For the text-containing cell, return its midpoint in (X, Y) coordinate format. 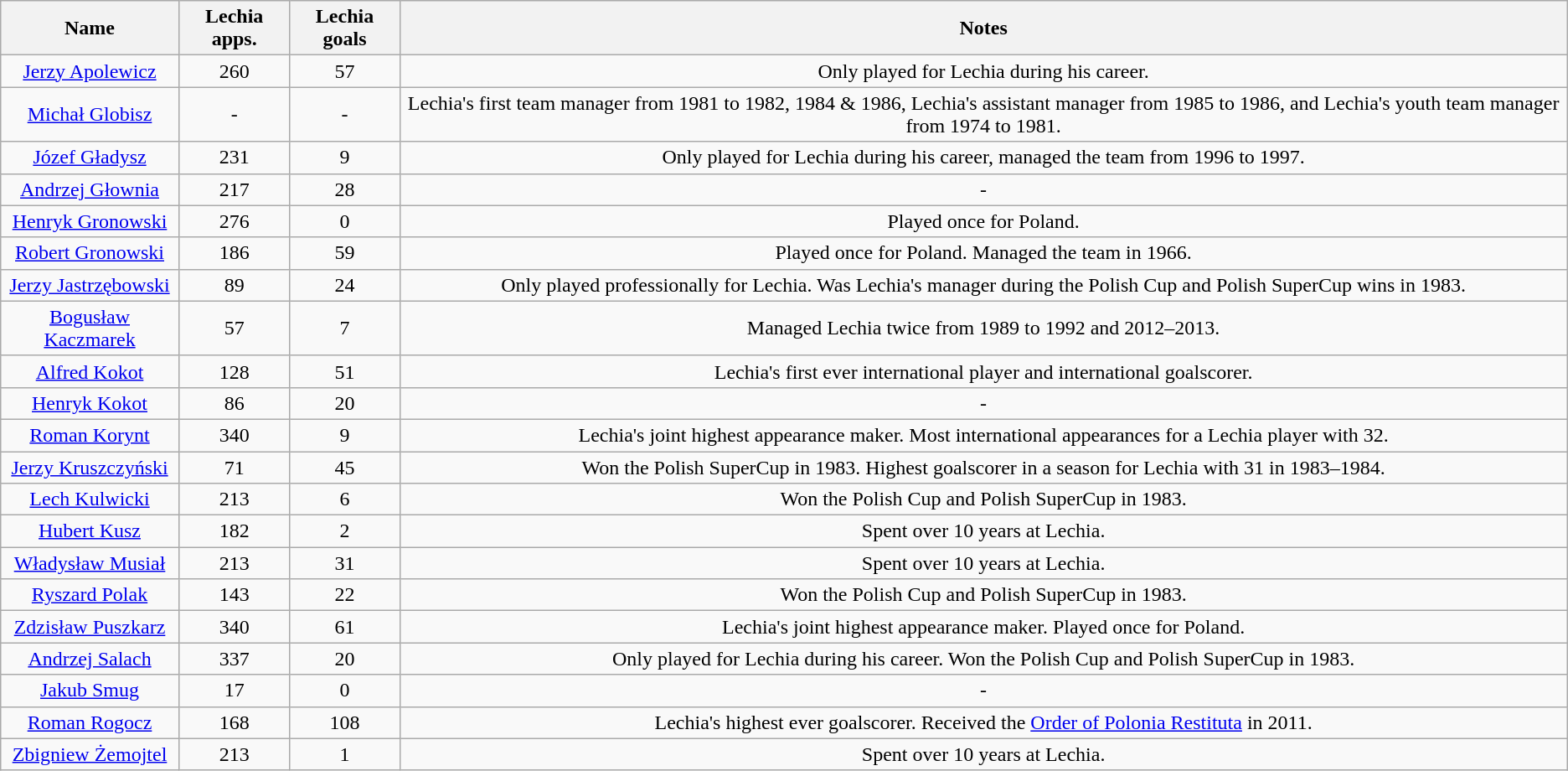
31 (345, 563)
Henryk Gronowski (90, 221)
61 (345, 627)
Zdzisław Puszkarz (90, 627)
Only played professionally for Lechia. Was Lechia's manager during the Polish Cup and Polish SuperCup wins in 1983. (983, 285)
Jakub Smug (90, 691)
Managed Lechia twice from 1989 to 1992 and 2012–2013. (983, 329)
Zbigniew Żemojtel (90, 754)
Michał Globisz (90, 114)
128 (235, 371)
Only played for Lechia during his career, managed the team from 1996 to 1997. (983, 158)
Robert Gronowski (90, 253)
Jerzy Jastrzębowski (90, 285)
Bogusław Kaczmarek (90, 329)
28 (345, 189)
22 (345, 595)
217 (235, 189)
Notes (983, 28)
Józef Gładysz (90, 158)
59 (345, 253)
337 (235, 659)
17 (235, 691)
Andrzej Głownia (90, 189)
Jerzy Kruszczyński (90, 467)
Władysław Musiał (90, 563)
Only played for Lechia during his career. Won the Polish Cup and Polish SuperCup in 1983. (983, 659)
71 (235, 467)
182 (235, 531)
Jerzy Apolewicz (90, 71)
Roman Korynt (90, 435)
Andrzej Salach (90, 659)
Roman Rogocz (90, 722)
Lechia's highest ever goalscorer. Received the Order of Polonia Restituta in 2011. (983, 722)
168 (235, 722)
Played once for Poland. (983, 221)
108 (345, 722)
Hubert Kusz (90, 531)
Lechia's joint highest appearance maker. Most international appearances for a Lechia player with 32. (983, 435)
186 (235, 253)
45 (345, 467)
231 (235, 158)
Ryszard Polak (90, 595)
89 (235, 285)
Lechia apps. (235, 28)
6 (345, 499)
2 (345, 531)
Lechia's joint highest appearance maker. Played once for Poland. (983, 627)
Lechia's first ever international player and international goalscorer. (983, 371)
Played once for Poland. Managed the team in 1966. (983, 253)
51 (345, 371)
7 (345, 329)
1 (345, 754)
143 (235, 595)
260 (235, 71)
276 (235, 221)
Won the Polish SuperCup in 1983. Highest goalscorer in a season for Lechia with 31 in 1983–1984. (983, 467)
Lech Kulwicki (90, 499)
24 (345, 285)
Only played for Lechia during his career. (983, 71)
Lechia goals (345, 28)
86 (235, 403)
Name (90, 28)
Henryk Kokot (90, 403)
Alfred Kokot (90, 371)
